Return the [X, Y] coordinate for the center point of the cell that contains the specified text.  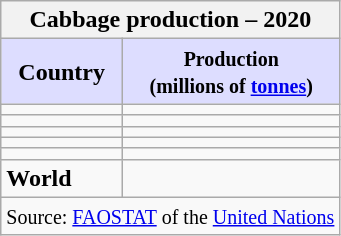
Cabbage production – 2020 [170, 20]
Production (millions of tonnes) [232, 72]
Country [62, 72]
World [62, 178]
Source: FAOSTAT of the United Nations [170, 216]
